Extract the (x, y) coordinate from the center of the cell holding the provided text.  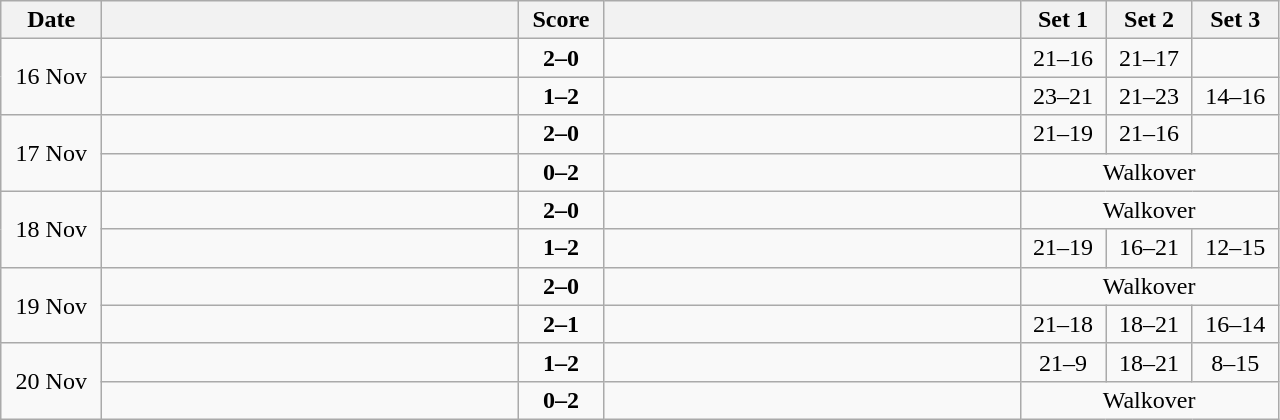
16–21 (1149, 248)
12–15 (1235, 248)
21–18 (1063, 324)
14–16 (1235, 96)
17 Nov (52, 153)
16–14 (1235, 324)
19 Nov (52, 305)
Set 1 (1063, 20)
Date (52, 20)
18 Nov (52, 229)
16 Nov (52, 77)
21–17 (1149, 58)
Set 2 (1149, 20)
Score (561, 20)
20 Nov (52, 381)
8–15 (1235, 362)
21–9 (1063, 362)
23–21 (1063, 96)
Set 3 (1235, 20)
2–1 (561, 324)
21–23 (1149, 96)
